Identify which cell holds the provided text, then report its [X, Y] central coordinate. 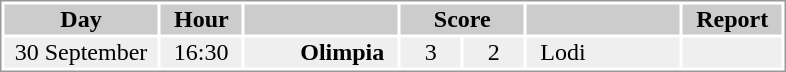
2 [494, 53]
Lodi [604, 53]
Olimpia [322, 53]
Hour [200, 19]
Score [462, 19]
3 [431, 53]
16:30 [200, 53]
30 September [80, 53]
Report [732, 19]
Day [80, 19]
